Provide the [x, y] coordinate of the cell's center where the given text is located.  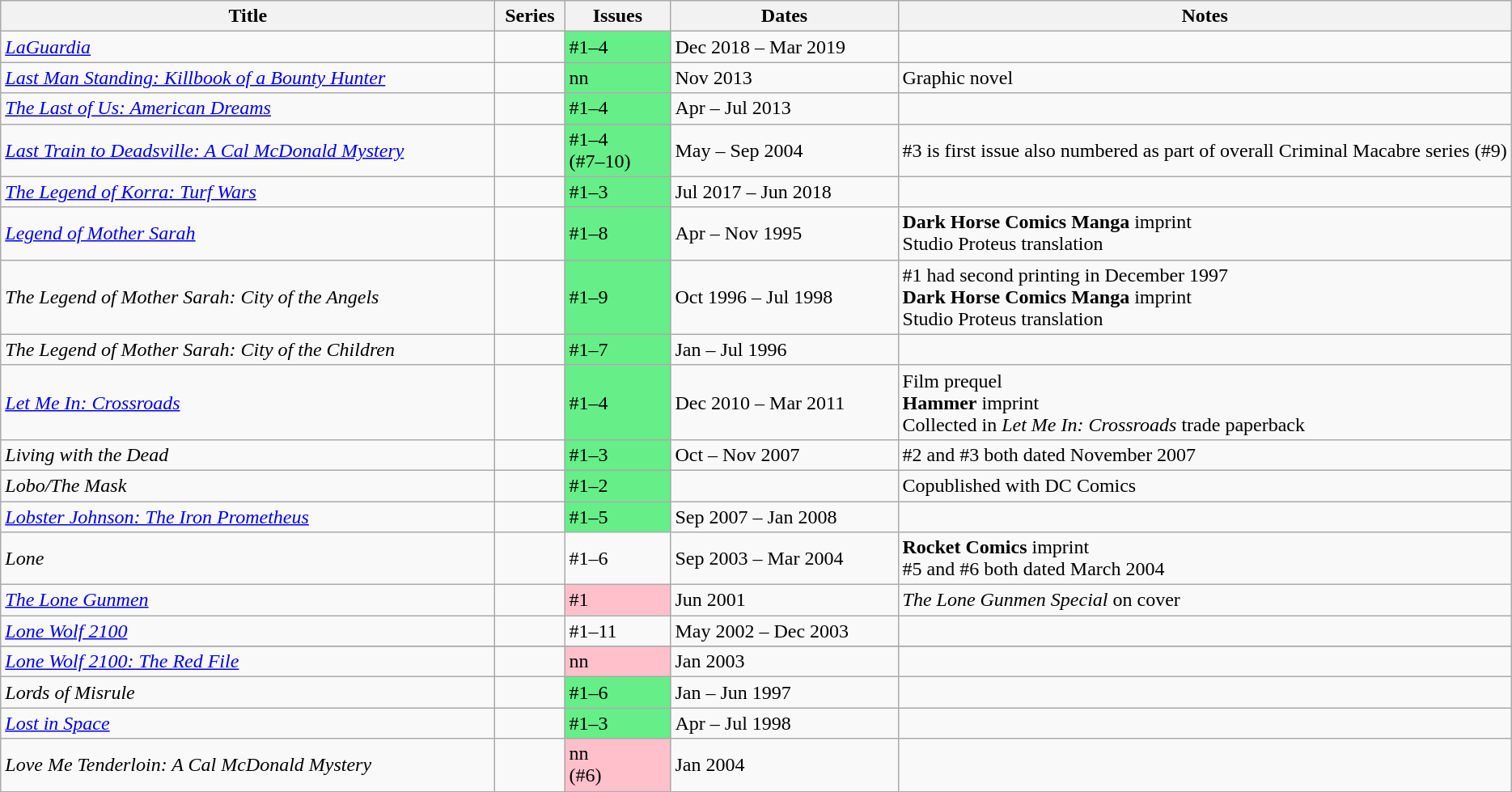
Lords of Misrule [248, 692]
#3 is first issue also numbered as part of overall Criminal Macabre series (#9) [1205, 150]
The Lone Gunmen [248, 600]
#1–4(#7–10) [618, 150]
#1–7 [618, 349]
Living with the Dead [248, 455]
The Last of Us: American Dreams [248, 108]
#1 [618, 600]
Dec 2010 – Mar 2011 [785, 402]
May – Sep 2004 [785, 150]
Film prequelHammer imprintCollected in Let Me In: Crossroads trade paperback [1205, 402]
Jan 2003 [785, 662]
Series [530, 16]
May 2002 – Dec 2003 [785, 631]
Sep 2003 – Mar 2004 [785, 558]
Oct – Nov 2007 [785, 455]
The Legend of Korra: Turf Wars [248, 192]
Lobo/The Mask [248, 485]
Love Me Tenderloin: A Cal McDonald Mystery [248, 765]
Apr – Jul 2013 [785, 108]
The Legend of Mother Sarah: City of the Children [248, 349]
#1–11 [618, 631]
Oct 1996 – Jul 1998 [785, 297]
Rocket Comics imprint#5 and #6 both dated March 2004 [1205, 558]
Graphic novel [1205, 78]
Let Me In: Crossroads [248, 402]
Dark Horse Comics Manga imprintStudio Proteus translation [1205, 233]
nn(#6) [618, 765]
Copublished with DC Comics [1205, 485]
Nov 2013 [785, 78]
Apr – Nov 1995 [785, 233]
Lone [248, 558]
Jan – Jul 1996 [785, 349]
Last Man Standing: Killbook of a Bounty Hunter [248, 78]
Lone Wolf 2100: The Red File [248, 662]
Jan – Jun 1997 [785, 692]
Notes [1205, 16]
The Lone Gunmen Special on cover [1205, 600]
Lone Wolf 2100 [248, 631]
Jul 2017 – Jun 2018 [785, 192]
Last Train to Deadsville: A Cal McDonald Mystery [248, 150]
Legend of Mother Sarah [248, 233]
Jan 2004 [785, 765]
#1–5 [618, 517]
Dec 2018 – Mar 2019 [785, 47]
Apr – Jul 1998 [785, 723]
#2 and #3 both dated November 2007 [1205, 455]
Issues [618, 16]
#1 had second printing in December 1997Dark Horse Comics Manga imprintStudio Proteus translation [1205, 297]
#1–9 [618, 297]
Lost in Space [248, 723]
LaGuardia [248, 47]
#1–2 [618, 485]
Sep 2007 – Jan 2008 [785, 517]
Jun 2001 [785, 600]
Lobster Johnson: The Iron Prometheus [248, 517]
The Legend of Mother Sarah: City of the Angels [248, 297]
Dates [785, 16]
Title [248, 16]
#1–8 [618, 233]
